Find where the given text appears and provide that cell's center as (x, y) coordinate. 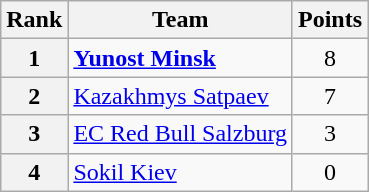
Sokil Kiev (180, 172)
Rank (34, 20)
1 (34, 58)
Points (330, 20)
2 (34, 96)
Kazakhmys Satpaev (180, 96)
Team (180, 20)
EC Red Bull Salzburg (180, 134)
4 (34, 172)
7 (330, 96)
0 (330, 172)
8 (330, 58)
Yunost Minsk (180, 58)
